Return (X, Y) of the center of cell containing provided text 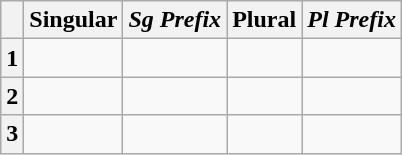
Pl Prefix (352, 20)
Sg Prefix (175, 20)
Plural (264, 20)
3 (12, 134)
2 (12, 96)
1 (12, 58)
Singular (74, 20)
